Capture the cell that displays the provided text and extract its [X, Y] central coordinate. 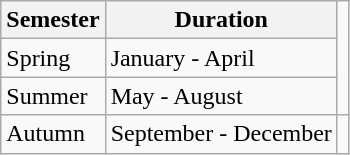
May - August [221, 96]
Autumn [53, 134]
Spring [53, 58]
Semester [53, 20]
Summer [53, 96]
September - December [221, 134]
Duration [221, 20]
January - April [221, 58]
